Output the (X, Y) coordinate of the center of the cell containing the given text.  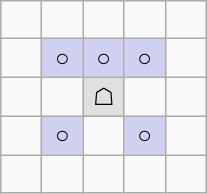
☖ (104, 97)
